Search for the cell housing the specified text and yield its [X, Y] center coordinate. 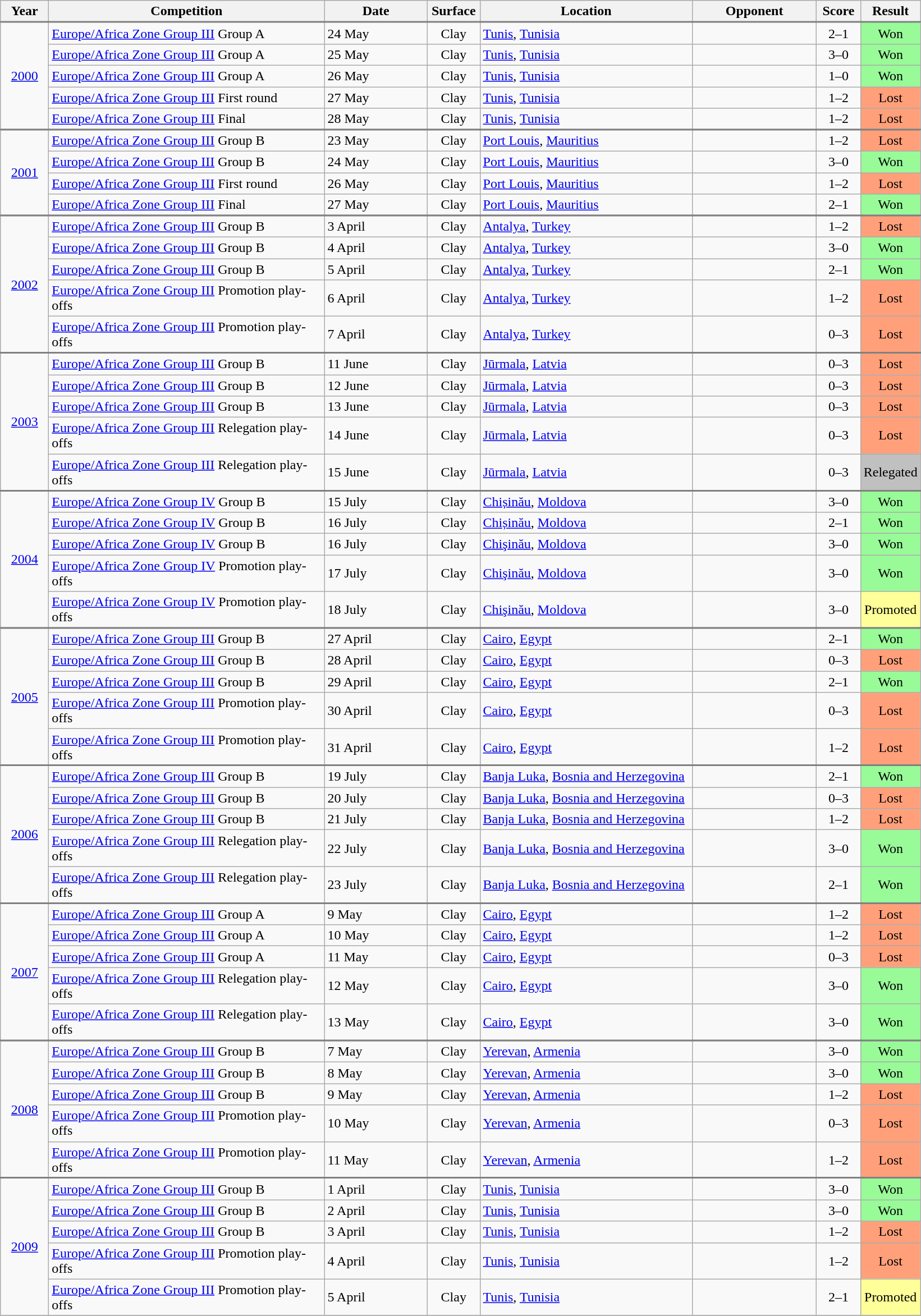
14 June [376, 435]
Result [890, 11]
8 May [376, 1073]
7 April [376, 334]
2000 [25, 76]
Surface [453, 11]
19 July [376, 777]
21 July [376, 819]
28 May [376, 119]
2004 [25, 559]
13 May [376, 1022]
2006 [25, 834]
12 May [376, 985]
Opponent [754, 11]
30 April [376, 710]
28 April [376, 661]
Date [376, 11]
Competition [186, 11]
27 April [376, 639]
15 July [376, 502]
11 June [376, 364]
2007 [25, 972]
2008 [25, 1109]
12 June [376, 386]
Score [838, 11]
Relegated [890, 473]
22 July [376, 849]
25 May [376, 54]
1–0 [838, 76]
23 July [376, 884]
2002 [25, 284]
18 July [376, 609]
2003 [25, 422]
2001 [25, 173]
Location [586, 11]
17 July [376, 574]
15 June [376, 473]
1 April [376, 1189]
29 April [376, 682]
2 April [376, 1210]
7 May [376, 1052]
Year [25, 11]
20 July [376, 798]
13 June [376, 407]
6 April [376, 299]
23 May [376, 140]
2005 [25, 697]
2009 [25, 1247]
31 April [376, 748]
